Identify which cell holds the provided text, then report its [x, y] central coordinate. 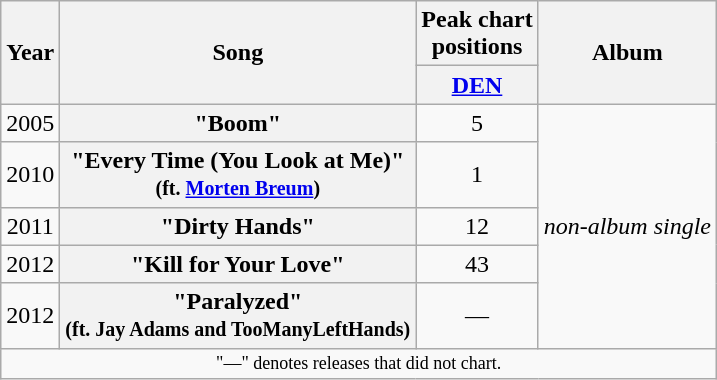
"—" denotes releases that did not chart. [359, 364]
"Dirty Hands" [238, 226]
"Paralyzed"(ft. Jay Adams and TooManyLeftHands) [238, 316]
2011 [30, 226]
Song [238, 52]
5 [477, 123]
2010 [30, 174]
"Boom" [238, 123]
43 [477, 264]
12 [477, 226]
"Kill for Your Love" [238, 264]
— [477, 316]
DEN [477, 85]
1 [477, 174]
Year [30, 52]
Peak chart positions [477, 34]
2005 [30, 123]
"Every Time (You Look at Me)" (ft. Morten Breum) [238, 174]
Album [627, 52]
non-album single [627, 226]
